Scan for the cell matching the given text and deliver its (x, y) coordinate at center. 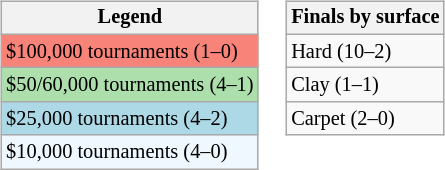
Legend (130, 18)
$10,000 tournaments (4–0) (130, 152)
Hard (10–2) (365, 51)
Finals by surface (365, 18)
$25,000 tournaments (4–2) (130, 119)
Carpet (2–0) (365, 119)
$50/60,000 tournaments (4–1) (130, 85)
$100,000 tournaments (1–0) (130, 51)
Clay (1–1) (365, 85)
